Identify which cell holds the provided text, then report its [x, y] central coordinate. 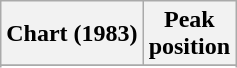
Peakposition [189, 34]
Chart (1983) [72, 34]
